For the text-containing cell, return its midpoint in (X, Y) coordinate format. 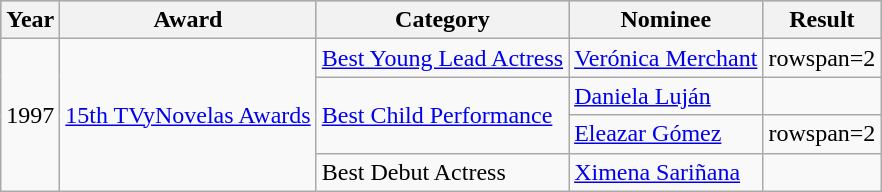
Result (822, 20)
Eleazar Gómez (666, 134)
Best Child Performance (442, 115)
15th TVyNovelas Awards (188, 115)
Verónica Merchant (666, 58)
Category (442, 20)
Ximena Sariñana (666, 172)
Daniela Luján (666, 96)
Best Debut Actress (442, 172)
Nominee (666, 20)
Year (30, 20)
Best Young Lead Actress (442, 58)
1997 (30, 115)
Award (188, 20)
